From the cell containing the given text, extract its center point as [X, Y] coordinate. 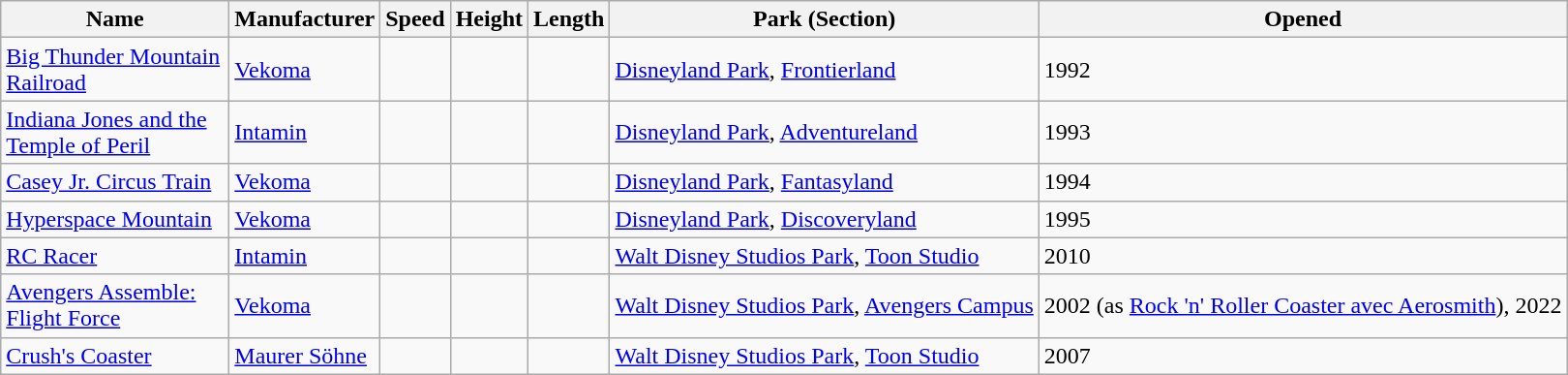
Disneyland Park, Adventureland [825, 132]
1994 [1303, 182]
Length [569, 19]
Casey Jr. Circus Train [115, 182]
Manufacturer [305, 19]
Disneyland Park, Discoveryland [825, 219]
Disneyland Park, Fantasyland [825, 182]
RC Racer [115, 256]
Maurer Söhne [305, 356]
Indiana Jones and the Temple of Peril [115, 132]
1992 [1303, 70]
Opened [1303, 19]
Name [115, 19]
Hyperspace Mountain [115, 219]
Height [489, 19]
Park (Section) [825, 19]
1995 [1303, 219]
Disneyland Park, Frontierland [825, 70]
2002 (as Rock 'n' Roller Coaster avec Aerosmith), 2022 [1303, 306]
Avengers Assemble: Flight Force [115, 306]
2007 [1303, 356]
Big Thunder Mountain Railroad [115, 70]
2010 [1303, 256]
Walt Disney Studios Park, Avengers Campus [825, 306]
1993 [1303, 132]
Crush's Coaster [115, 356]
Speed [415, 19]
